Detect which cell encompasses the target text, then output its [X, Y] center coordinate. 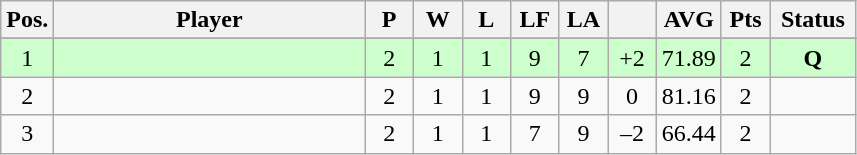
0 [632, 96]
Q [813, 58]
L [486, 20]
LF [536, 20]
81.16 [688, 96]
Pts [746, 20]
Status [813, 20]
LA [584, 20]
+2 [632, 58]
71.89 [688, 58]
–2 [632, 134]
Pos. [28, 20]
3 [28, 134]
AVG [688, 20]
66.44 [688, 134]
Player [210, 20]
W [438, 20]
P [390, 20]
